Locate the cell with the specified text and output its [X, Y] center coordinate. 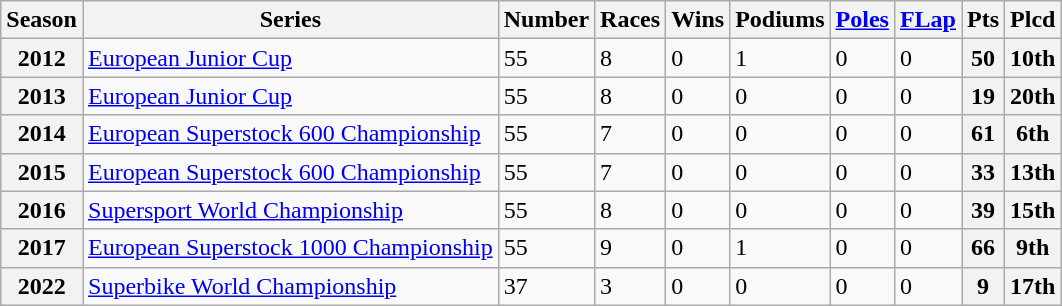
50 [984, 58]
2017 [42, 248]
9th [1033, 248]
Season [42, 20]
3 [630, 286]
Podiums [780, 20]
FLap [928, 20]
Number [546, 20]
Series [290, 20]
66 [984, 248]
20th [1033, 96]
2022 [42, 286]
European Superstock 1000 Championship [290, 248]
Races [630, 20]
37 [546, 286]
15th [1033, 210]
10th [1033, 58]
Poles [862, 20]
2015 [42, 172]
61 [984, 134]
2012 [42, 58]
Pts [984, 20]
39 [984, 210]
Supersport World Championship [290, 210]
33 [984, 172]
6th [1033, 134]
Plcd [1033, 20]
19 [984, 96]
2013 [42, 96]
Superbike World Championship [290, 286]
2016 [42, 210]
17th [1033, 286]
Wins [698, 20]
13th [1033, 172]
2014 [42, 134]
